Find where the given text appears and provide that cell's center as [X, Y] coordinate. 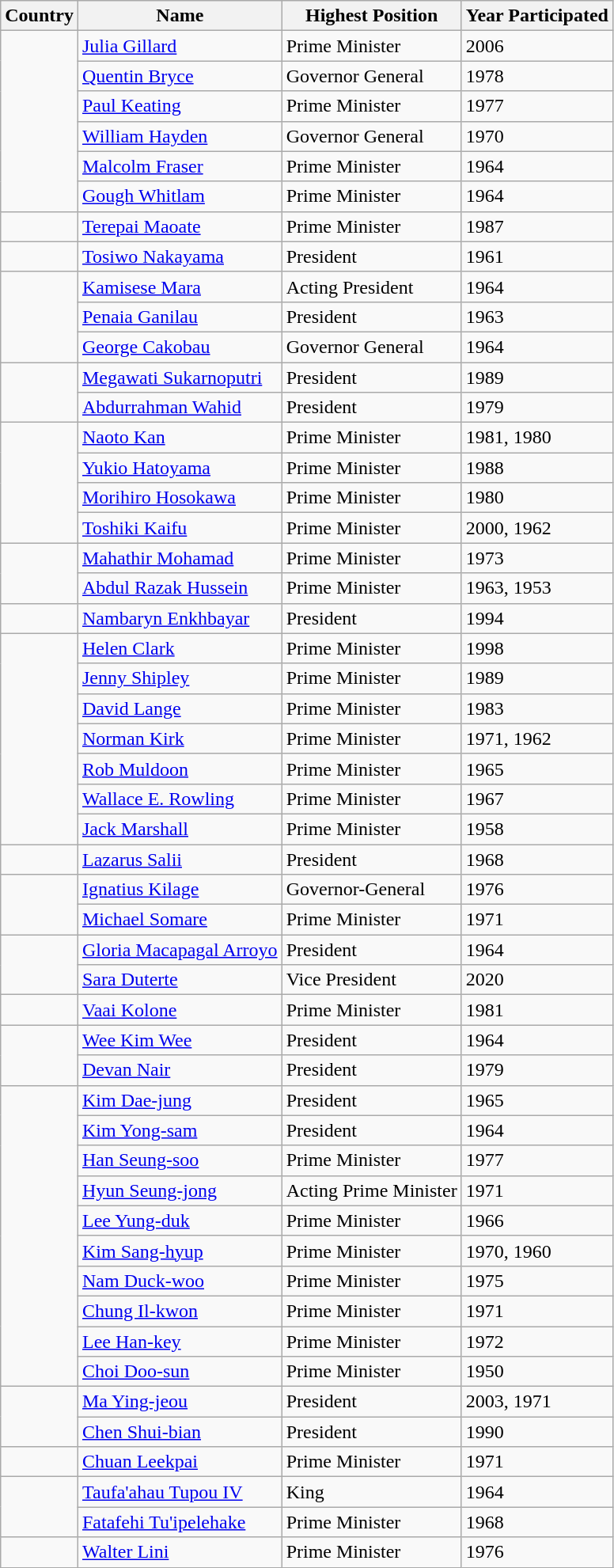
Acting Prime Minister [372, 1190]
1987 [536, 226]
1972 [536, 1342]
Lazarus Salii [180, 859]
Sara Duterte [180, 980]
Choi Doo-sun [180, 1372]
George Cakobau [180, 347]
Julia Gillard [180, 46]
Norman Kirk [180, 738]
Morihiro Hosokawa [180, 498]
Hyun Seung-jong [180, 1190]
1970 [536, 136]
1961 [536, 256]
1975 [536, 1281]
Year Participated [536, 16]
Naoto Kan [180, 438]
Kim Dae-jung [180, 1100]
1980 [536, 498]
Ma Ying-jeou [180, 1402]
Acting President [372, 287]
Toshiki Kaifu [180, 528]
Highest Position [372, 16]
Nambaryn Enkhbayar [180, 618]
1950 [536, 1372]
2006 [536, 46]
1958 [536, 829]
Lee Yung-duk [180, 1221]
Rob Muldoon [180, 769]
1963, 1953 [536, 588]
Taufa'ahau Tupou IV [180, 1492]
Terepai Maoate [180, 226]
William Hayden [180, 136]
Tosiwo Nakayama [180, 256]
1971, 1962 [536, 738]
Kim Yong-sam [180, 1130]
1994 [536, 618]
Governor-General [372, 890]
1990 [536, 1432]
Malcolm Fraser [180, 166]
Paul Keating [180, 106]
Fatafehi Tu'ipelehake [180, 1522]
Jack Marshall [180, 829]
Chuan Leekpai [180, 1462]
Chen Shui-bian [180, 1432]
Devan Nair [180, 1070]
Abdurrahman Wahid [180, 408]
1970, 1960 [536, 1251]
Vaai Kolone [180, 1010]
Wee Kim Wee [180, 1040]
2003, 1971 [536, 1402]
1963 [536, 317]
Wallace E. Rowling [180, 799]
Name [180, 16]
Megawati Sukarnoputri [180, 378]
Han Seung-soo [180, 1160]
Gloria Macapagal Arroyo [180, 950]
Lee Han-key [180, 1342]
1966 [536, 1221]
1981, 1980 [536, 438]
1983 [536, 708]
1981 [536, 1010]
David Lange [180, 708]
1998 [536, 648]
Quentin Bryce [180, 76]
1973 [536, 558]
Helen Clark [180, 648]
1967 [536, 799]
Michael Somare [180, 920]
Country [40, 16]
King [372, 1492]
Gough Whitlam [180, 196]
Chung Il-kwon [180, 1311]
Kamisese Mara [180, 287]
Yukio Hatoyama [180, 468]
1988 [536, 468]
Ignatius Kilage [180, 890]
Vice President [372, 980]
Mahathir Mohamad [180, 558]
Penaia Ganilau [180, 317]
Kim Sang-hyup [180, 1251]
Walter Lini [180, 1552]
2000, 1962 [536, 528]
Jenny Shipley [180, 678]
Nam Duck-woo [180, 1281]
1978 [536, 76]
2020 [536, 980]
Abdul Razak Hussein [180, 588]
